Search for the cell housing the specified text and yield its [x, y] center coordinate. 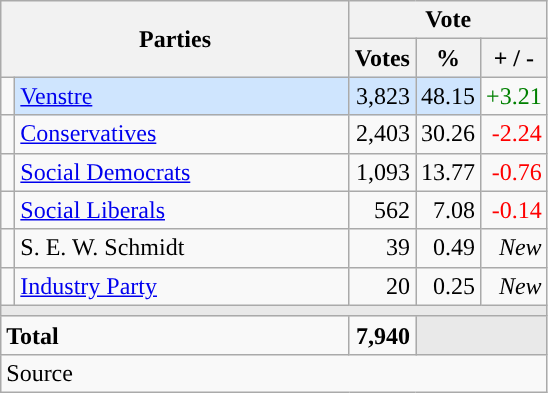
2,403 [382, 134]
Total [176, 335]
0.25 [448, 286]
-2.24 [514, 134]
Vote [448, 20]
7.08 [448, 210]
Social Democrats [182, 172]
20 [382, 286]
-0.14 [514, 210]
-0.76 [514, 172]
30.26 [448, 134]
% [448, 58]
+3.21 [514, 96]
Source [274, 373]
+ / - [514, 58]
13.77 [448, 172]
3,823 [382, 96]
1,093 [382, 172]
S. E. W. Schmidt [182, 248]
Votes [382, 58]
Social Liberals [182, 210]
Parties [176, 39]
48.15 [448, 96]
39 [382, 248]
Venstre [182, 96]
Conservatives [182, 134]
0.49 [448, 248]
Industry Party [182, 286]
7,940 [382, 335]
562 [382, 210]
